Output the (X, Y) coordinate of the center of the cell containing the given text.  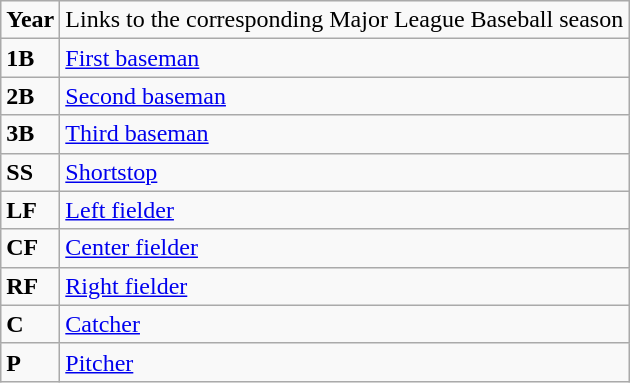
P (30, 362)
3B (30, 134)
SS (30, 172)
Second baseman (344, 96)
Right fielder (344, 286)
Center fielder (344, 248)
Links to the corresponding Major League Baseball season (344, 20)
LF (30, 210)
First baseman (344, 58)
Left fielder (344, 210)
Shortstop (344, 172)
Catcher (344, 324)
RF (30, 286)
2B (30, 96)
CF (30, 248)
Pitcher (344, 362)
Year (30, 20)
1B (30, 58)
Third baseman (344, 134)
C (30, 324)
